Extract the [X, Y] coordinate from the center of the cell holding the provided text.  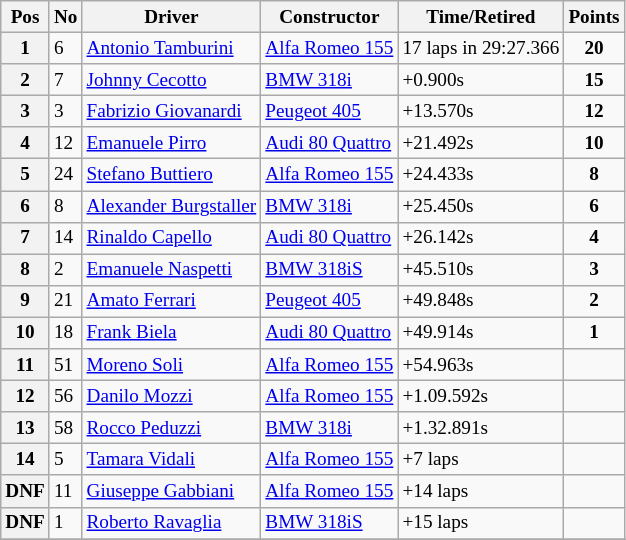
17 laps in 29:27.366 [481, 48]
Moreno Soli [172, 365]
13 [26, 428]
+45.510s [481, 270]
Points [594, 17]
Danilo Mozzi [172, 396]
+54.963s [481, 365]
56 [66, 396]
No [66, 17]
+49.848s [481, 301]
Frank Biela [172, 333]
+1.09.592s [481, 396]
Time/Retired [481, 17]
Stefano Buttiero [172, 175]
+49.914s [481, 333]
Fabrizio Giovanardi [172, 111]
Roberto Ravaglia [172, 523]
+14 laps [481, 491]
Driver [172, 17]
Tamara Vidali [172, 460]
+1.32.891s [481, 428]
21 [66, 301]
51 [66, 365]
18 [66, 333]
+13.570s [481, 111]
Rocco Peduzzi [172, 428]
24 [66, 175]
Amato Ferrari [172, 301]
Alexander Burgstaller [172, 206]
Constructor [330, 17]
Pos [26, 17]
20 [594, 48]
Johnny Cecotto [172, 80]
+15 laps [481, 523]
Rinaldo Capello [172, 238]
+21.492s [481, 143]
+25.450s [481, 206]
Giuseppe Gabbiani [172, 491]
+0.900s [481, 80]
58 [66, 428]
Emanuele Naspetti [172, 270]
+24.433s [481, 175]
Antonio Tamburini [172, 48]
9 [26, 301]
+26.142s [481, 238]
+7 laps [481, 460]
Emanuele Pirro [172, 143]
15 [594, 80]
